Pinpoint the cell where the given text exists, returning its (x, y) midpoint coordinate. 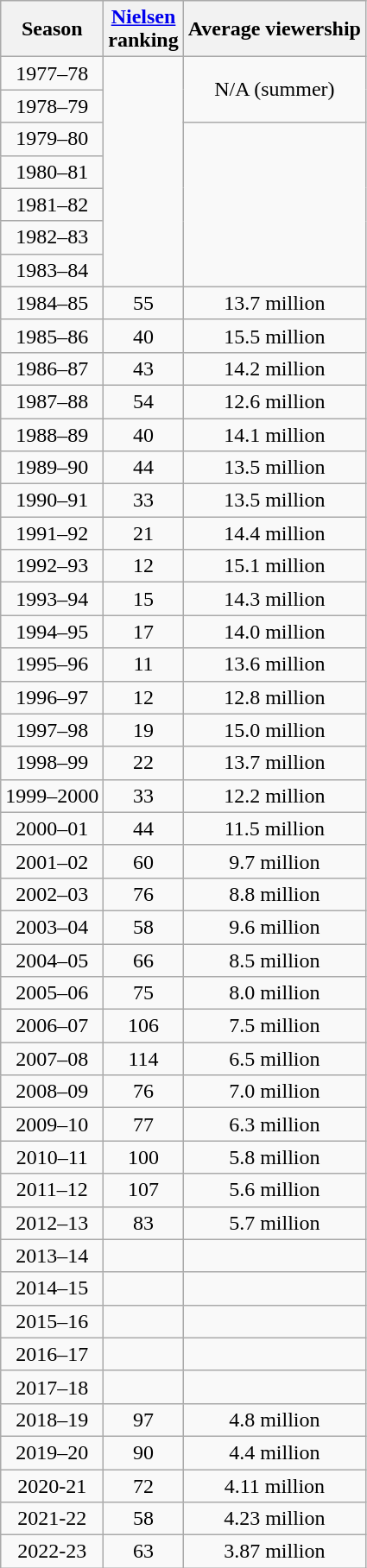
1978–79 (52, 106)
Nielsenranking (143, 29)
1992–93 (52, 566)
15.5 million (275, 336)
1984–85 (52, 303)
1982–83 (52, 237)
1981–82 (52, 205)
N/A (summer) (275, 90)
66 (143, 960)
8.5 million (275, 960)
90 (143, 1452)
2001–02 (52, 861)
72 (143, 1485)
1985–86 (52, 336)
5.7 million (275, 1223)
2010–11 (52, 1157)
19 (143, 730)
1999–2000 (52, 796)
8.8 million (275, 894)
15.0 million (275, 730)
114 (143, 1059)
2006–07 (52, 1026)
2019–20 (52, 1452)
2022-23 (52, 1552)
1994–95 (52, 632)
15.1 million (275, 566)
6.3 million (275, 1124)
2014–15 (52, 1288)
14.0 million (275, 632)
77 (143, 1124)
22 (143, 763)
2015–16 (52, 1321)
1987–88 (52, 401)
11.5 million (275, 828)
1986–87 (52, 368)
2007–08 (52, 1059)
6.5 million (275, 1059)
17 (143, 632)
Season (52, 29)
4.4 million (275, 1452)
14.4 million (275, 533)
1991–92 (52, 533)
1990–91 (52, 501)
14.2 million (275, 368)
9.7 million (275, 861)
1989–90 (52, 468)
83 (143, 1223)
4.11 million (275, 1485)
1998–99 (52, 763)
1996–97 (52, 697)
2021-22 (52, 1519)
1980–81 (52, 172)
43 (143, 368)
1983–84 (52, 270)
1993–94 (52, 599)
14.1 million (275, 434)
1997–98 (52, 730)
8.0 million (275, 993)
75 (143, 993)
4.23 million (275, 1519)
1995–96 (52, 664)
9.6 million (275, 927)
4.8 million (275, 1420)
2020-21 (52, 1485)
54 (143, 401)
97 (143, 1420)
2004–05 (52, 960)
1977–78 (52, 73)
2018–19 (52, 1420)
12.6 million (275, 401)
15 (143, 599)
7.5 million (275, 1026)
5.8 million (275, 1157)
5.6 million (275, 1190)
107 (143, 1190)
14.3 million (275, 599)
2013–14 (52, 1256)
100 (143, 1157)
2005–06 (52, 993)
1988–89 (52, 434)
12.8 million (275, 697)
11 (143, 664)
1979–80 (52, 139)
12.2 million (275, 796)
2002–03 (52, 894)
13.6 million (275, 664)
55 (143, 303)
2009–10 (52, 1124)
63 (143, 1552)
7.0 million (275, 1092)
2008–09 (52, 1092)
2012–13 (52, 1223)
106 (143, 1026)
2000–01 (52, 828)
2017–18 (52, 1387)
2003–04 (52, 927)
Average viewership (275, 29)
60 (143, 861)
3.87 million (275, 1552)
2016–17 (52, 1354)
2011–12 (52, 1190)
21 (143, 533)
